Find where the given text appears and provide that cell's center as [x, y] coordinate. 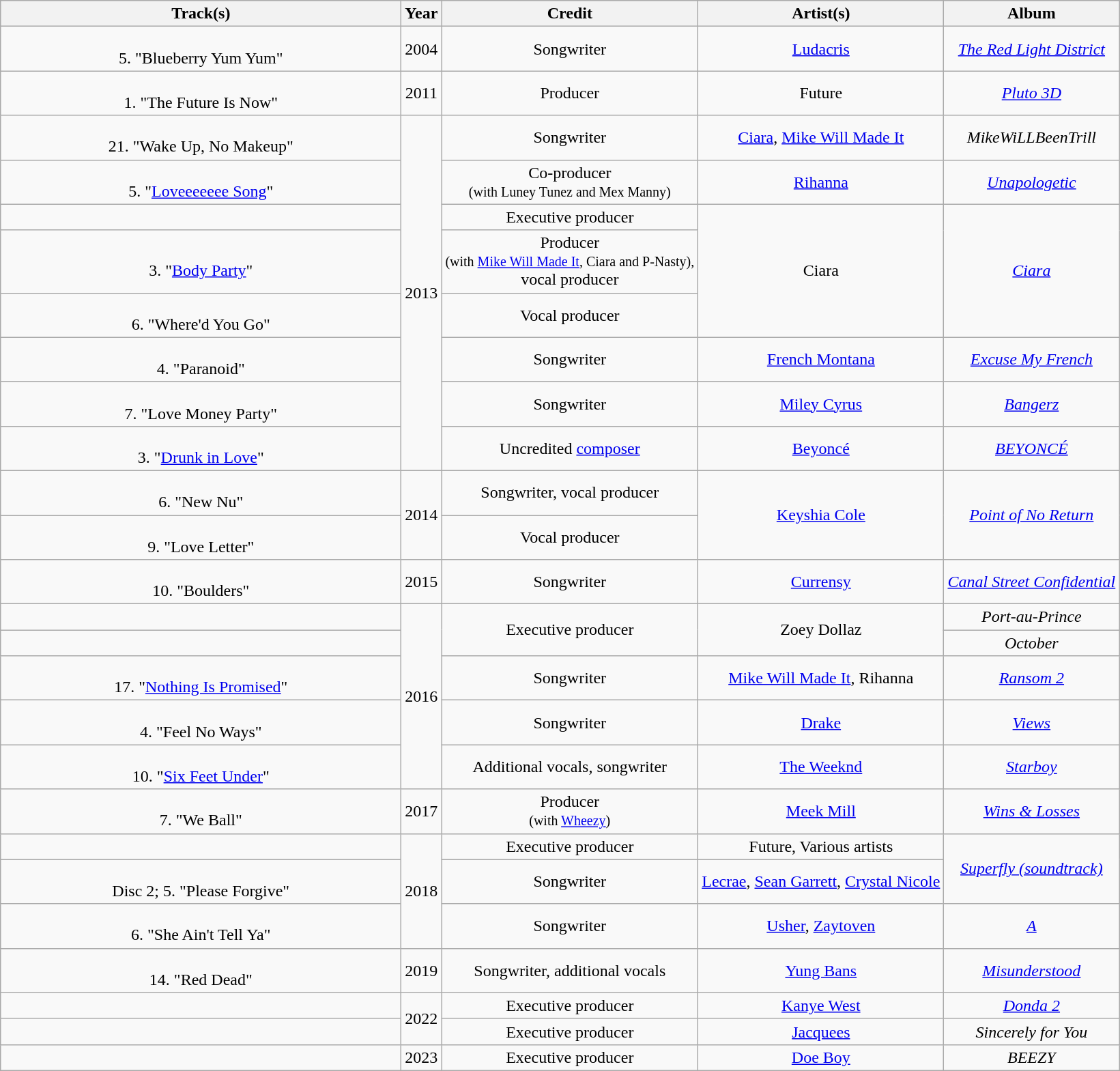
2013 [422, 293]
Album [1032, 14]
7. "We Ball" [201, 811]
3. "Drunk in Love" [201, 448]
Misunderstood [1032, 971]
Doe Boy [821, 1057]
Miley Cyrus [821, 404]
Co-producer (with Luney Tunez and Mex Manny) [570, 182]
Currensy [821, 582]
Unapologetic [1032, 182]
Donda 2 [1032, 1005]
Bangerz [1032, 404]
Disc 2; 5. "Please Forgive" [201, 882]
6. "Where'd You Go" [201, 315]
1. "The Future Is Now" [201, 93]
5. "Blueberry Yum Yum" [201, 49]
6. "New Nu" [201, 493]
The Red Light District [1032, 49]
Ciara, Mike Will Made It [821, 138]
Track(s) [201, 14]
Sincerely for You [1032, 1031]
Yung Bans [821, 971]
4. "Feel No Ways" [201, 722]
Ludacris [821, 49]
Zoey Dollaz [821, 630]
Future [821, 93]
7. "Love Money Party" [201, 404]
2018 [422, 891]
5. "Loveeeeeee Song" [201, 182]
MikeWiLLBeenTrill [1032, 138]
17. "Nothing Is Promised" [201, 679]
Wins & Losses [1032, 811]
Views [1032, 722]
Songwriter, vocal producer [570, 493]
BEEZY [1032, 1057]
Keyshia Cole [821, 515]
Year [422, 14]
Producer (with Mike Will Made It, Ciara and P-Nasty), vocal producer [570, 261]
10. "Boulders" [201, 582]
Mike Will Made It, Rihanna [821, 679]
4. "Paranoid" [201, 359]
Songwriter, additional vocals [570, 971]
A [1032, 926]
2014 [422, 515]
Pluto 3D [1032, 93]
Excuse My French [1032, 359]
Usher, Zaytoven [821, 926]
Canal Street Confidential [1032, 582]
3. "Body Party" [201, 261]
2004 [422, 49]
2022 [422, 1018]
10. "Six Feet Under" [201, 767]
Kanye West [821, 1005]
Uncredited composer [570, 448]
2011 [422, 93]
2017 [422, 811]
14. "Red Dead" [201, 971]
Ransom 2 [1032, 679]
Future, Various artists [821, 846]
Port-au-Prince [1032, 617]
2019 [422, 971]
BEYONCÉ [1032, 448]
Meek Mill [821, 811]
Beyoncé [821, 448]
9. "Love Letter" [201, 537]
Rihanna [821, 182]
October [1032, 643]
Artist(s) [821, 14]
The Weeknd [821, 767]
Point of No Return [1032, 515]
2016 [422, 696]
Producer [570, 93]
Starboy [1032, 767]
2023 [422, 1057]
Jacquees [821, 1031]
Additional vocals, songwriter [570, 767]
Superfly (soundtrack) [1032, 868]
Drake [821, 722]
Producer (with Wheezy) [570, 811]
French Montana [821, 359]
Lecrae, Sean Garrett, Crystal Nicole [821, 882]
6. "She Ain't Tell Ya" [201, 926]
21. "Wake Up, No Makeup" [201, 138]
Credit [570, 14]
2015 [422, 582]
